Determine the (X, Y) coordinate at the center of the cell enclosing the given text.  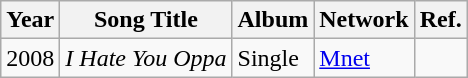
Mnet (364, 58)
Year (30, 20)
I Hate You Oppa (146, 58)
Album (273, 20)
Network (364, 20)
2008 (30, 58)
Song Title (146, 20)
Ref. (440, 20)
Single (273, 58)
